For the text-containing cell, return its midpoint in [x, y] coordinate format. 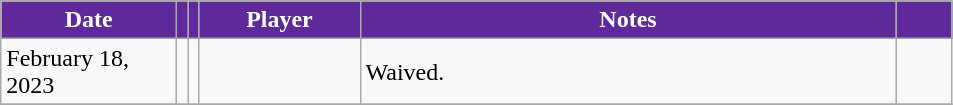
February 18, 2023 [89, 72]
Player [280, 20]
Date [89, 20]
Waived. [628, 72]
Notes [628, 20]
